For the text-containing cell, return its midpoint in (x, y) coordinate format. 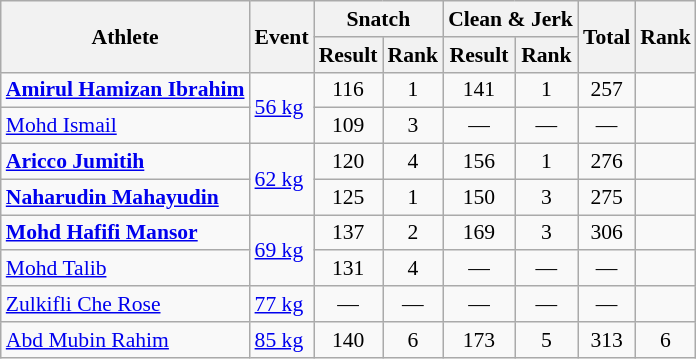
125 (348, 197)
276 (606, 162)
156 (479, 162)
Clean & Jerk (510, 19)
Mohd Hafifi Mansor (126, 233)
306 (606, 233)
120 (348, 162)
137 (348, 233)
131 (348, 269)
150 (479, 197)
5 (546, 340)
77 kg (282, 304)
Naharudin Mahayudin (126, 197)
141 (479, 90)
173 (479, 340)
Amirul Hamizan Ibrahim (126, 90)
Athlete (126, 36)
Abd Mubin Rahim (126, 340)
2 (414, 233)
69 kg (282, 250)
56 kg (282, 108)
85 kg (282, 340)
275 (606, 197)
Zulkifli Che Rose (126, 304)
62 kg (282, 180)
116 (348, 90)
257 (606, 90)
109 (348, 126)
Mohd Talib (126, 269)
169 (479, 233)
140 (348, 340)
Total (606, 36)
313 (606, 340)
Mohd Ismail (126, 126)
Snatch (378, 19)
Event (282, 36)
Aricco Jumitih (126, 162)
